Find where the given text appears and provide that cell's center as (X, Y) coordinate. 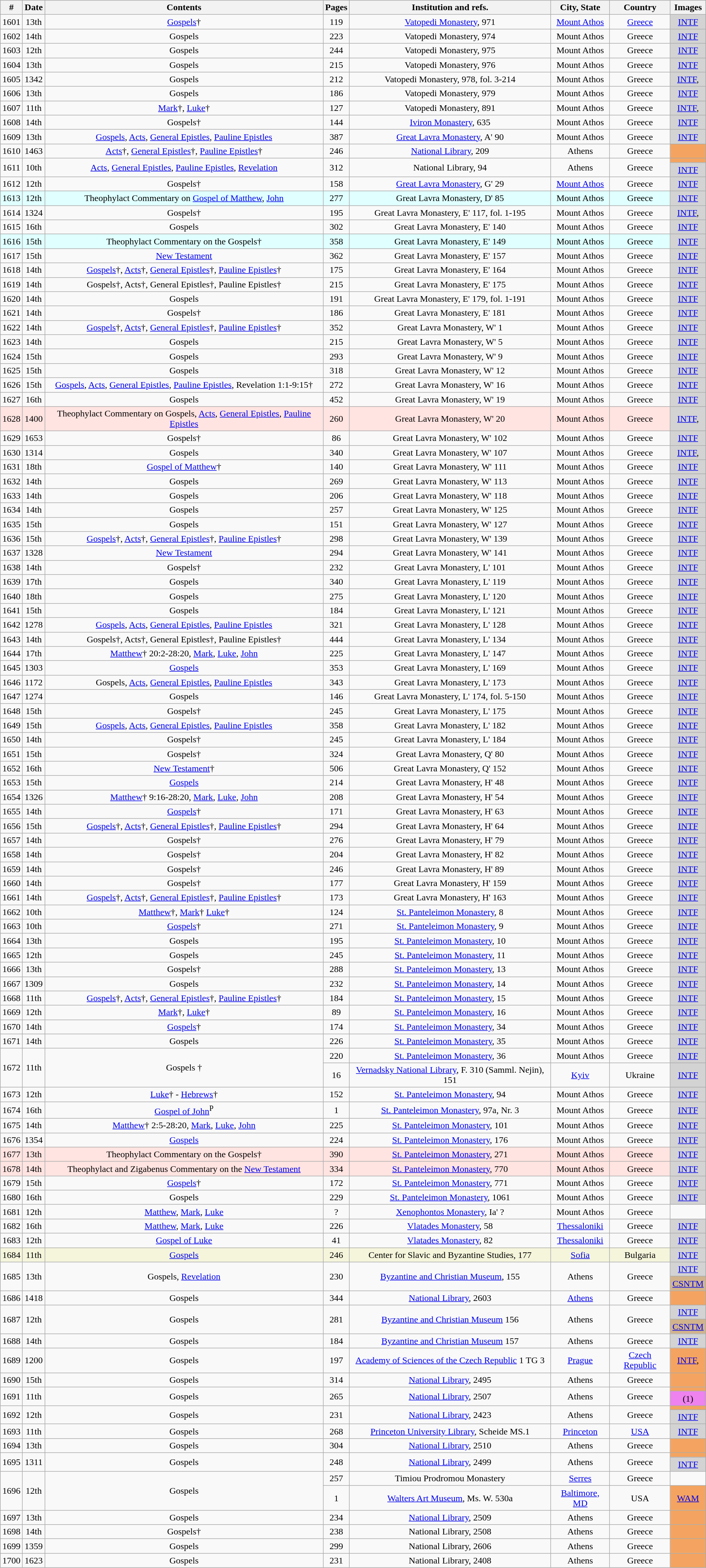
1629 (11, 438)
New Testament† (184, 768)
174 (336, 1027)
Great Lavra Monastery, W' 113 (450, 481)
Baltimore, MD (580, 1498)
277 (336, 198)
208 (336, 797)
387 (336, 137)
Great Lavra Monastery, A' 90 (450, 137)
St. Panteleimon Monastery, 176 (450, 1140)
1616 (11, 241)
Vatopedi Monastery, 978, fol. 3-214 (450, 79)
Gospel of Luke (184, 1241)
1668 (11, 998)
Great Lavra Monastery, H' 63 (450, 811)
Great Lavra Monastery, E' 117, fol. 1-195 (450, 213)
Great Lavra Monastery, W' 102 (450, 438)
Gospel of JohnP (184, 1110)
1690 (11, 1380)
1679 (11, 1183)
Vatopedi Monastery, 974 (450, 36)
St. Panteleimon Monastery, 14 (450, 984)
1657 (11, 840)
1200 (34, 1360)
1278 (34, 625)
1642 (11, 625)
1689 (11, 1360)
1615 (11, 227)
312 (336, 167)
1683 (11, 1241)
Vatopedi Monastery, 971 (450, 22)
1625 (11, 370)
1359 (34, 1546)
St. Panteleimon Monastery, 8 (450, 912)
224 (336, 1140)
Great Lavra Monastery, W' 16 (450, 385)
National Library, 2423 (450, 1414)
1686 (11, 1298)
230 (336, 1276)
1635 (11, 524)
1617 (11, 256)
Great Lavra Monastery, H' 82 (450, 854)
1612 (11, 184)
Matthew†, Mark† Luke† (184, 912)
343 (336, 682)
Great Lavra Monastery, L' 121 (450, 610)
1628 (11, 419)
Great Lavra Monastery, L' 174, fol. 5-150 (450, 697)
WAM (688, 1498)
1648 (11, 711)
Theophylact Commentary on Gospel of Matthew, John (184, 198)
St. Panteleimon Monastery, 16 (450, 1012)
298 (336, 539)
271 (336, 926)
Great Lavra Monastery, L' 182 (450, 725)
Prague (580, 1360)
Great Lavra Monastery, L' 173 (450, 682)
260 (336, 419)
Great Lavra Monastery, W' 9 (450, 356)
1619 (11, 284)
1603 (11, 51)
Great Lavra Monastery, W' 125 (450, 510)
Country (640, 8)
172 (336, 1183)
Acts†, General Epistles†, Pauline Epistles† (184, 151)
268 (336, 1431)
1418 (34, 1298)
1607 (11, 108)
Pages (336, 8)
Theophylact Commentary on Gospels, Acts, General Epistles, Pauline Epistles (184, 419)
St. Panteleimon Monastery, 771 (450, 1183)
1640 (11, 596)
1631 (11, 467)
St. Panteleimon Monastery, 97a, Nr. 3 (450, 1110)
1606 (11, 94)
Matthew† 20:2-28:20, Mark, Luke, John (184, 654)
St. Panteleimon Monastery, 36 (450, 1055)
1604 (11, 65)
Great Lavra Monastery, H' 48 (450, 783)
269 (336, 481)
1650 (11, 740)
Byzantine and Christian Museum 157 (450, 1341)
1665 (11, 955)
1613 (11, 198)
Ukraine (640, 1075)
1680 (11, 1197)
Images (688, 8)
Great Lavra Monastery, Q' 80 (450, 754)
1400 (34, 419)
1663 (11, 926)
Luke† - Hebrews† (184, 1094)
1621 (11, 313)
1649 (11, 725)
506 (336, 768)
234 (336, 1517)
1651 (11, 754)
124 (336, 912)
1634 (11, 510)
288 (336, 969)
Gospels, Revelation (184, 1276)
1677 (11, 1154)
452 (336, 399)
Contents (184, 8)
1659 (11, 869)
177 (336, 883)
304 (336, 1445)
Great Lavra Monastery, E' 164 (450, 270)
Great Lavra Monastery, W' 107 (450, 453)
1632 (11, 481)
Theophylact and Zigabenus Commentary on the New Testament (184, 1169)
1644 (11, 654)
National Library, 2509 (450, 1517)
1670 (11, 1027)
1626 (11, 385)
Gospels † (184, 1067)
299 (336, 1546)
1624 (11, 356)
St. Panteleimon Monastery, 10 (450, 941)
City, State (580, 8)
1699 (11, 1546)
Princeton University Library, Scheide MS.1 (450, 1431)
1671 (11, 1041)
1326 (34, 797)
444 (336, 639)
1666 (11, 969)
1661 (11, 898)
1630 (11, 453)
1696 (11, 1491)
Great Lavra Monastery, W' 5 (450, 342)
1652 (11, 768)
Great Lavra Monastery, L' 101 (450, 567)
1342 (34, 79)
Timiou Prodromou Monastery (450, 1479)
1328 (34, 553)
St. Panteleimon Monastery, 770 (450, 1169)
1633 (11, 496)
St. Panteleimon Monastery, 11 (450, 955)
Great Lavra Monastery, L' 184 (450, 740)
Vernadsky National Library, F. 310 (Samml. Nejin), 151 (450, 1075)
272 (336, 385)
1676 (11, 1140)
Matthew† 9:16-28:20, Mark, Luke, John (184, 797)
1682 (11, 1226)
Great Lavra Monastery, E' 149 (450, 241)
1172 (34, 682)
# (11, 8)
1667 (11, 984)
Bulgaria (640, 1255)
Great Lavra Monastery, E' 179, fol. 1-191 (450, 299)
16 (336, 1075)
314 (336, 1380)
Great Lavra Monastery, E' 157 (450, 256)
Great Lavra Monastery, E' 175 (450, 284)
238 (336, 1532)
353 (336, 668)
352 (336, 327)
220 (336, 1055)
Institution and refs. (450, 8)
1638 (11, 567)
1309 (34, 984)
1611 (11, 167)
St. Panteleimon Monastery, 34 (450, 1027)
Great Lavra Monastery, W' 19 (450, 399)
1674 (11, 1110)
Serres (580, 1479)
1618 (11, 270)
1639 (11, 582)
1698 (11, 1532)
Great Lavra Monastery, W' 118 (450, 496)
89 (336, 1012)
244 (336, 51)
1622 (11, 327)
Great Lavra Monastery, H' 89 (450, 869)
212 (336, 79)
1672 (11, 1067)
Xenophontos Monastery, Ia' ? (450, 1212)
1675 (11, 1126)
National Library, 2408 (450, 1560)
41 (336, 1241)
Academy of Sciences of the Czech Republic 1 TG 3 (450, 1360)
Great Lavra Monastery, L' 169 (450, 668)
Gospels, Acts, General Epistles, Pauline Epistles, Revelation 1:1-9:15† (184, 385)
223 (336, 36)
293 (336, 356)
Vatopedi Monastery, 976 (450, 65)
Great Lavra Monastery, W' 20 (450, 419)
St. Panteleimon Monastery, 101 (450, 1126)
204 (336, 854)
St. Panteleimon Monastery, 271 (450, 1154)
National Library, 2510 (450, 1445)
390 (336, 1154)
Great Lavra Monastery, L' 119 (450, 582)
National Library, 2508 (450, 1532)
St. Panteleimon Monastery, 15 (450, 998)
Great Lavra Monastery, L' 128 (450, 625)
1669 (11, 1012)
1614 (11, 213)
276 (336, 840)
119 (336, 22)
Great Lavra Monastery, W' 1 (450, 327)
206 (336, 496)
Great Lavra Monastery, E' 181 (450, 313)
Vlatades Monastery, 82 (450, 1241)
National Library, 2495 (450, 1380)
1697 (11, 1517)
1643 (11, 639)
Center for Slavic and Byzantine Studies, 177 (450, 1255)
324 (336, 754)
Vatopedi Monastery, 975 (450, 51)
National Library, 2507 (450, 1396)
158 (336, 184)
248 (336, 1462)
Iviron Monastery, 635 (450, 122)
1627 (11, 399)
191 (336, 299)
Vatopedi Monastery, 891 (450, 108)
1673 (11, 1094)
1685 (11, 1276)
1691 (11, 1396)
265 (336, 1396)
1641 (11, 610)
86 (336, 438)
1274 (34, 697)
171 (336, 811)
Great Lavra Monastery, E' 140 (450, 227)
175 (336, 270)
Great Lavra Monastery, H' 79 (450, 840)
Great Lavra Monastery, L' 147 (450, 654)
Great Lavra Monastery, H' 54 (450, 797)
1324 (34, 213)
1463 (34, 151)
1694 (11, 1445)
1646 (11, 682)
1601 (11, 22)
1700 (11, 1560)
1692 (11, 1414)
1664 (11, 941)
Matthew† 2:5-28:20, Mark, Luke, John (184, 1126)
344 (336, 1298)
Byzantine and Christian Museum 156 (450, 1319)
1354 (34, 1140)
152 (336, 1094)
144 (336, 122)
National Library, 2606 (450, 1546)
Great Lavra Monastery, W' 141 (450, 553)
1609 (11, 137)
1660 (11, 883)
St. Panteleimon Monastery, 35 (450, 1041)
Gospel of Matthew† (184, 467)
1658 (11, 854)
1647 (11, 697)
1662 (11, 912)
(1) (688, 1398)
St. Panteleimon Monastery, 9 (450, 926)
Kyiv (580, 1075)
281 (336, 1319)
1695 (11, 1462)
Byzantine and Christian Museum, 155 (450, 1276)
Great Lavra Monastery, W' 12 (450, 370)
146 (336, 697)
Great Lavra Monastery, H' 159 (450, 883)
Great Lavra Monastery, L' 134 (450, 639)
302 (336, 227)
Acts, General Epistles, Pauline Epistles, Revelation (184, 167)
362 (336, 256)
St. Panteleimon Monastery, 1061 (450, 1197)
Great Lavra Monastery, W' 127 (450, 524)
National Library, 94 (450, 167)
Great Lavra Monastery, L' 175 (450, 711)
1605 (11, 79)
1620 (11, 299)
1311 (34, 1462)
Great Lavra Monastery, G' 29 (450, 184)
1303 (34, 668)
National Library, 2603 (450, 1298)
Great Lavra Monastery, H' 163 (450, 898)
151 (336, 524)
Great Lavra Monastery, L' 120 (450, 596)
229 (336, 1197)
1314 (34, 453)
1681 (11, 1212)
St. Panteleimon Monastery, 13 (450, 969)
Czech Republic (640, 1360)
140 (336, 467)
Great Lavra Monastery, D' 85 (450, 198)
Vlatades Monastery, 58 (450, 1226)
127 (336, 108)
St. Panteleimon Monastery, 94 (450, 1094)
321 (336, 625)
Great Lavra Monastery, W' 139 (450, 539)
National Library, 209 (450, 151)
Great Lavra Monastery, H' 64 (450, 826)
1602 (11, 36)
197 (336, 1360)
173 (336, 898)
1608 (11, 122)
Sofia (580, 1255)
Princeton (580, 1431)
1684 (11, 1255)
275 (336, 596)
214 (336, 783)
1655 (11, 811)
1636 (11, 539)
? (336, 1212)
Date (34, 8)
1654 (11, 797)
1687 (11, 1319)
318 (336, 370)
1678 (11, 1169)
National Library, 2499 (450, 1462)
1693 (11, 1431)
1656 (11, 826)
1610 (11, 151)
334 (336, 1169)
Great Lavra Monastery, W' 111 (450, 467)
Great Lavra Monastery, Q' 152 (450, 768)
1688 (11, 1341)
Walters Art Museum, Ms. W. 530a (450, 1498)
Vatopedi Monastery, 979 (450, 94)
1637 (11, 553)
1645 (11, 668)
